From the cell containing the given text, extract its center point as (X, Y) coordinate. 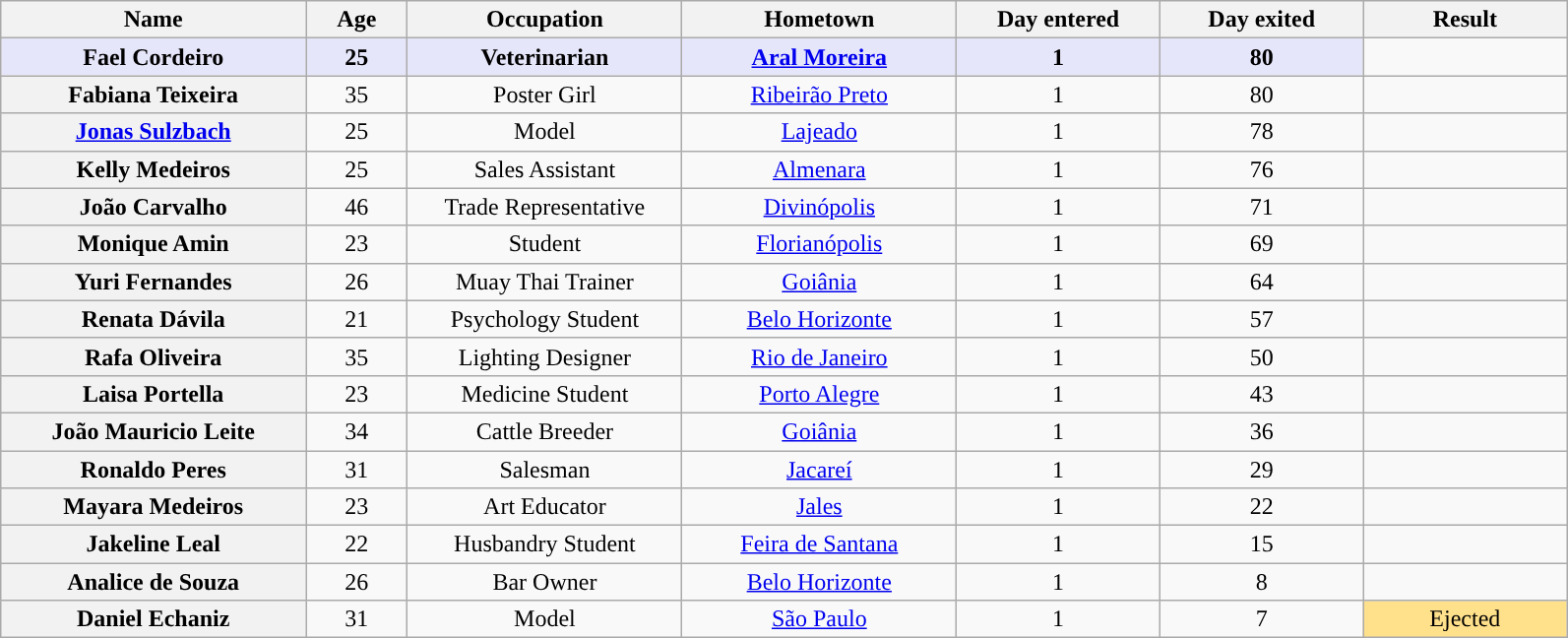
21 (356, 319)
Salesman (545, 470)
Divinópolis (819, 207)
Art Educator (545, 507)
Yuri Fernandes (154, 282)
Poster Girl (545, 95)
Kelly Medeiros (154, 169)
João Carvalho (154, 207)
Rafa Oliveira (154, 356)
Ribeirão Preto (819, 95)
Medicine Student (545, 394)
76 (1262, 169)
15 (1262, 544)
Porto Alegre (819, 394)
Day entered (1059, 20)
Day exited (1262, 20)
Bar Owner (545, 582)
Mayara Medeiros (154, 507)
Aral Moreira (819, 57)
Lighting Designer (545, 356)
Hometown (819, 20)
Almenara (819, 169)
Trade Representative (545, 207)
Jonas Sulzbach (154, 132)
Age (356, 20)
34 (356, 431)
João Mauricio Leite (154, 431)
São Paulo (819, 619)
57 (1262, 319)
Feira de Santana (819, 544)
Jacareí (819, 470)
7 (1262, 619)
Renata Dávila (154, 319)
Lajeado (819, 132)
Fael Cordeiro (154, 57)
64 (1262, 282)
36 (1262, 431)
Ronaldo Peres (154, 470)
Laisa Portella (154, 394)
Name (154, 20)
Muay Thai Trainer (545, 282)
Florianópolis (819, 244)
Daniel Echaniz (154, 619)
78 (1262, 132)
8 (1262, 582)
Rio de Janeiro (819, 356)
Occupation (545, 20)
Fabiana Teixeira (154, 95)
Jales (819, 507)
Ejected (1465, 619)
46 (356, 207)
Result (1465, 20)
Student (545, 244)
Analice de Souza (154, 582)
Husbandry Student (545, 544)
Sales Assistant (545, 169)
Jakeline Leal (154, 544)
Cattle Breeder (545, 431)
43 (1262, 394)
Monique Amin (154, 244)
Psychology Student (545, 319)
Veterinarian (545, 57)
29 (1262, 470)
71 (1262, 207)
69 (1262, 244)
50 (1262, 356)
